Pinpoint the cell where the given text exists, returning its (x, y) midpoint coordinate. 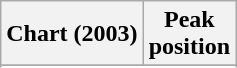
Chart (2003) (72, 34)
Peakposition (189, 34)
